Search for the cell housing the specified text and yield its [X, Y] center coordinate. 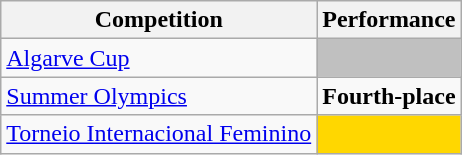
Competition [159, 20]
Fourth-place [389, 96]
Performance [389, 20]
Algarve Cup [159, 58]
Summer Olympics [159, 96]
Torneio Internacional Feminino [159, 134]
